Provide the [X, Y] coordinate of the cell's center where the given text is located.  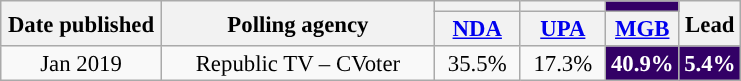
17.3% [563, 64]
Republic TV – CVoter [298, 64]
Lead [710, 24]
40.9% [642, 64]
MGB [642, 30]
Jan 2019 [82, 64]
Polling agency [298, 24]
5.4% [710, 64]
Date published [82, 24]
NDA [477, 30]
35.5% [477, 64]
UPA [563, 30]
